Search for the cell housing the specified text and yield its (x, y) center coordinate. 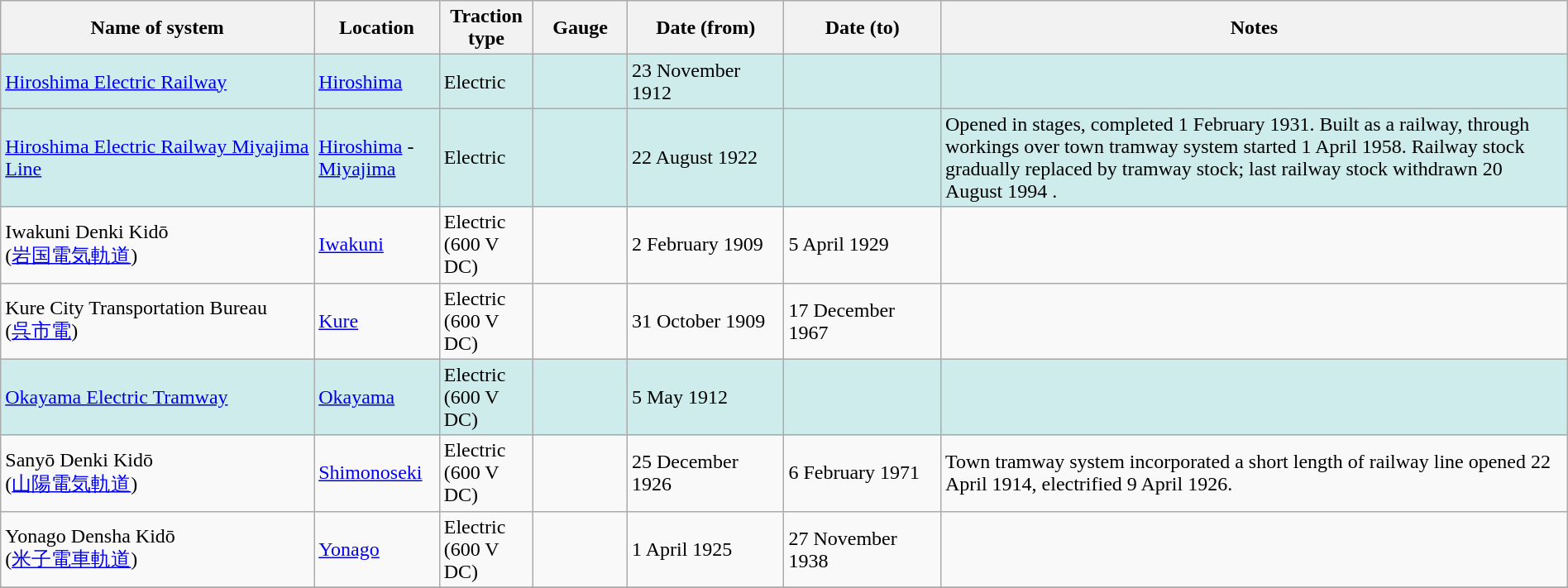
Gauge (581, 28)
25 December 1926 (705, 473)
Town tramway system incorporated a short length of railway line opened 22 April 1914, electrified 9 April 1926. (1254, 473)
Location (377, 28)
Kure (377, 321)
5 April 1929 (862, 245)
23 November 1912 (705, 81)
Date (to) (862, 28)
1 April 1925 (705, 549)
Notes (1254, 28)
Yonago Densha Kidō(米子電車軌道) (157, 549)
Hiroshima Electric Railway (157, 81)
Shimonoseki (377, 473)
5 May 1912 (705, 397)
2 February 1909 (705, 245)
Iwakuni (377, 245)
Okayama Electric Tramway (157, 397)
Yonago (377, 549)
31 October 1909 (705, 321)
Date (from) (705, 28)
Name of system (157, 28)
17 December 1967 (862, 321)
Sanyō Denki Kidō(山陽電気軌道) (157, 473)
Kure City Transportation Bureau(呉市電) (157, 321)
Hiroshima (377, 81)
Okayama (377, 397)
Hiroshima - Miyajima (377, 157)
Tractiontype (486, 28)
Hiroshima Electric Railway Miyajima Line (157, 157)
Iwakuni Denki Kidō(岩国電気軌道) (157, 245)
6 February 1971 (862, 473)
27 November 1938 (862, 549)
22 August 1922 (705, 157)
